Extract the (X, Y) coordinate from the center of the cell holding the provided text.  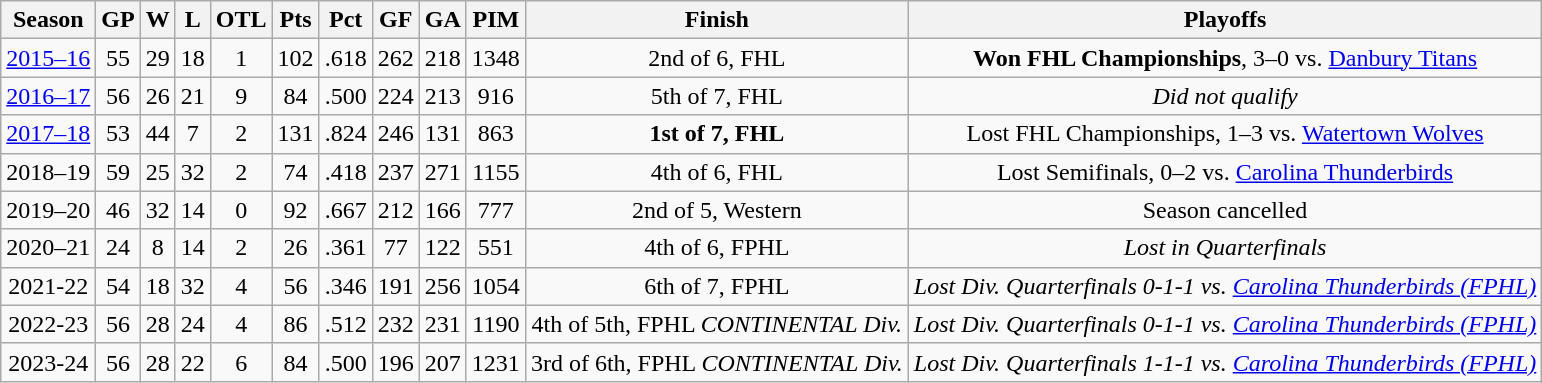
9 (241, 96)
4th of 6, FPHL (716, 248)
.512 (346, 324)
4th of 6, FHL (716, 172)
W (158, 20)
218 (442, 58)
Lost FHL Championships, 1–3 vs. Watertown Wolves (1225, 134)
6th of 7, FPHL (716, 286)
54 (118, 286)
.618 (346, 58)
1054 (496, 286)
Playoffs (1225, 20)
1231 (496, 362)
2022-23 (48, 324)
191 (396, 286)
PIM (496, 20)
2020–21 (48, 248)
Pts (296, 20)
207 (442, 362)
25 (158, 172)
4th of 5th, FPHL CONTINENTAL Div. (716, 324)
212 (396, 210)
271 (442, 172)
Lost Div. Quarterfinals 1-1-1 vs. Carolina Thunderbirds (FPHL) (1225, 362)
Season cancelled (1225, 210)
196 (396, 362)
22 (192, 362)
3rd of 6th, FPHL CONTINENTAL Div. (716, 362)
5th of 7, FHL (716, 96)
.346 (346, 286)
6 (241, 362)
213 (442, 96)
2nd of 5, Western (716, 210)
1 (241, 58)
OTL (241, 20)
224 (396, 96)
262 (396, 58)
863 (496, 134)
551 (496, 248)
2nd of 6, FHL (716, 58)
Did not qualify (1225, 96)
231 (442, 324)
0 (241, 210)
92 (296, 210)
59 (118, 172)
29 (158, 58)
L (192, 20)
232 (396, 324)
Finish (716, 20)
122 (442, 248)
Lost Semifinals, 0–2 vs. Carolina Thunderbirds (1225, 172)
.418 (346, 172)
Season (48, 20)
1st of 7, FHL (716, 134)
.824 (346, 134)
237 (396, 172)
74 (296, 172)
2015–16 (48, 58)
Lost in Quarterfinals (1225, 248)
2019–20 (48, 210)
2016–17 (48, 96)
2023-24 (48, 362)
256 (442, 286)
2017–18 (48, 134)
246 (396, 134)
77 (396, 248)
2018–19 (48, 172)
Pct (346, 20)
GF (396, 20)
.667 (346, 210)
1190 (496, 324)
44 (158, 134)
53 (118, 134)
8 (158, 248)
Won FHL Championships, 3–0 vs. Danbury Titans (1225, 58)
166 (442, 210)
1155 (496, 172)
777 (496, 210)
916 (496, 96)
55 (118, 58)
GP (118, 20)
86 (296, 324)
2021-22 (48, 286)
.361 (346, 248)
GA (442, 20)
21 (192, 96)
46 (118, 210)
1348 (496, 58)
7 (192, 134)
102 (296, 58)
